Find where the given text appears and provide that cell's center as [X, Y] coordinate. 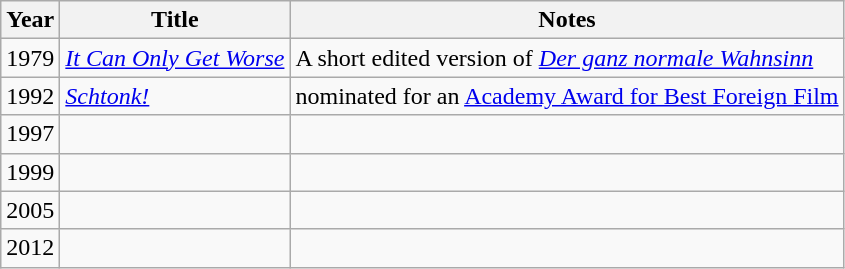
1997 [30, 134]
1979 [30, 58]
A short edited version of Der ganz normale Wahnsinn [567, 58]
Schtonk! [175, 96]
1992 [30, 96]
2005 [30, 210]
Notes [567, 20]
Year [30, 20]
It Can Only Get Worse [175, 58]
1999 [30, 172]
2012 [30, 248]
nominated for an Academy Award for Best Foreign Film [567, 96]
Title [175, 20]
